Pinpoint the cell where the given text exists, returning its [x, y] midpoint coordinate. 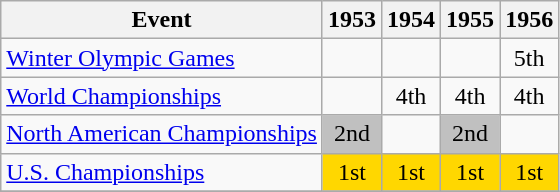
5th [530, 58]
North American Championships [162, 134]
1955 [470, 20]
Winter Olympic Games [162, 58]
1956 [530, 20]
World Championships [162, 96]
1953 [352, 20]
U.S. Championships [162, 172]
Event [162, 20]
1954 [412, 20]
